Pinpoint the cell where the given text exists, returning its [x, y] midpoint coordinate. 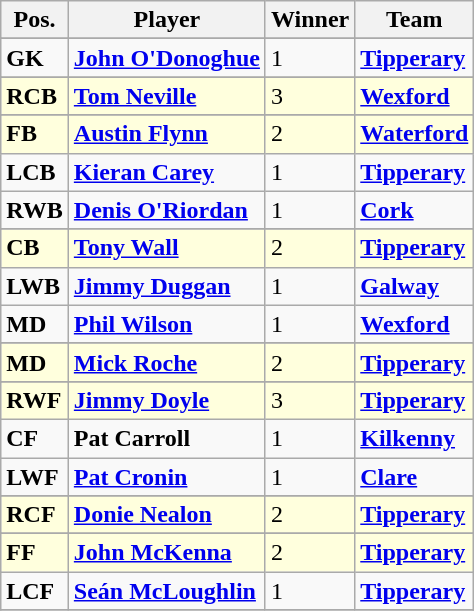
Pat Cronin [166, 477]
LWF [35, 477]
Pos. [35, 20]
RCB [35, 96]
RWF [35, 400]
Winner [310, 20]
Galway [414, 286]
Austin Flynn [166, 134]
RWB [35, 210]
John McKenna [166, 553]
Clare [414, 477]
RCF [35, 515]
CB [35, 248]
CF [35, 438]
Jimmy Doyle [166, 400]
Seán McLoughlin [166, 591]
Kilkenny [414, 438]
John O'Donoghue [166, 58]
Denis O'Riordan [166, 210]
Team [414, 20]
FB [35, 134]
Cork [414, 210]
Pat Carroll [166, 438]
GK [35, 58]
FF [35, 553]
Donie Nealon [166, 515]
Player [166, 20]
Jimmy Duggan [166, 286]
Tom Neville [166, 96]
Phil Wilson [166, 324]
Waterford [414, 134]
Mick Roche [166, 362]
LCB [35, 172]
Kieran Carey [166, 172]
LCF [35, 591]
LWB [35, 286]
Tony Wall [166, 248]
